Capture the cell that displays the provided text and extract its (X, Y) central coordinate. 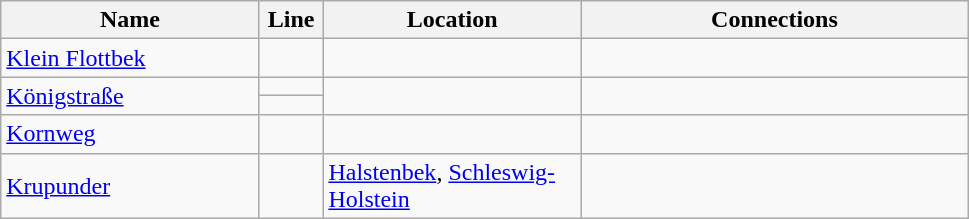
Location (452, 20)
Name (130, 20)
Königstraße (130, 96)
Klein Flottbek (130, 58)
Krupunder (130, 186)
Kornweg (130, 134)
Line (291, 20)
Halstenbek, Schleswig-Holstein (452, 186)
Connections (774, 20)
